Scan for the cell matching the given text and deliver its [X, Y] coordinate at center. 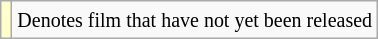
Denotes film that have not yet been released [195, 20]
